Return the [x, y] coordinate for the center point of the cell that contains the specified text.  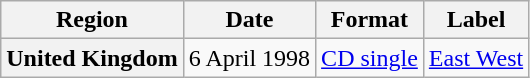
Label [476, 20]
Region [92, 20]
CD single [370, 58]
East West [476, 58]
Format [370, 20]
Date [249, 20]
6 April 1998 [249, 58]
United Kingdom [92, 58]
